Extract the [x, y] coordinate from the center of the cell holding the provided text.  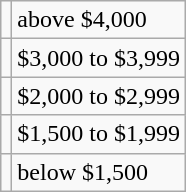
$3,000 to $3,999 [99, 58]
$1,500 to $1,999 [99, 134]
$2,000 to $2,999 [99, 96]
below $1,500 [99, 172]
above $4,000 [99, 20]
